Return the [x, y] coordinate for the center point of the cell that contains the specified text.  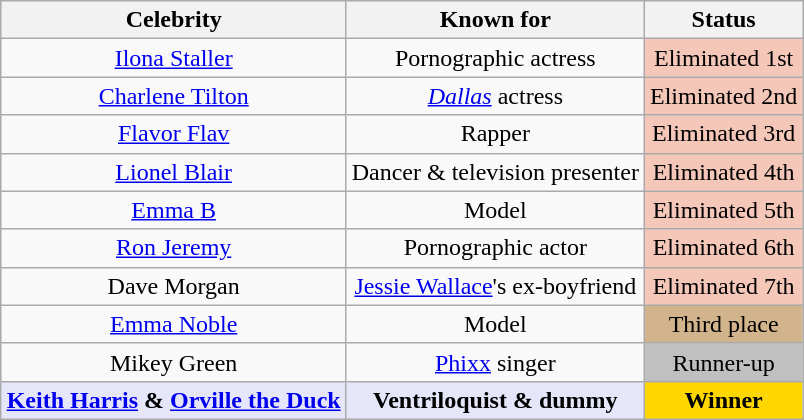
Runner-up [723, 362]
Pornographic actress [495, 58]
Eliminated 4th [723, 172]
Charlene Tilton [174, 96]
Dancer & television presenter [495, 172]
Phixx singer [495, 362]
Eliminated 3rd [723, 134]
Flavor Flav [174, 134]
Eliminated 7th [723, 286]
Rapper [495, 134]
Status [723, 20]
Jessie Wallace's ex-boyfriend [495, 286]
Emma B [174, 210]
Eliminated 2nd [723, 96]
Ron Jeremy [174, 248]
Emma Noble [174, 324]
Eliminated 6th [723, 248]
Third place [723, 324]
Ventriloquist & dummy [495, 400]
Known for [495, 20]
Winner [723, 400]
Pornographic actor [495, 248]
Dave Morgan [174, 286]
Dallas actress [495, 96]
Mikey Green [174, 362]
Eliminated 1st [723, 58]
Keith Harris & Orville the Duck [174, 400]
Ilona Staller [174, 58]
Eliminated 5th [723, 210]
Lionel Blair [174, 172]
Celebrity [174, 20]
